For the text-containing cell, return its midpoint in (X, Y) coordinate format. 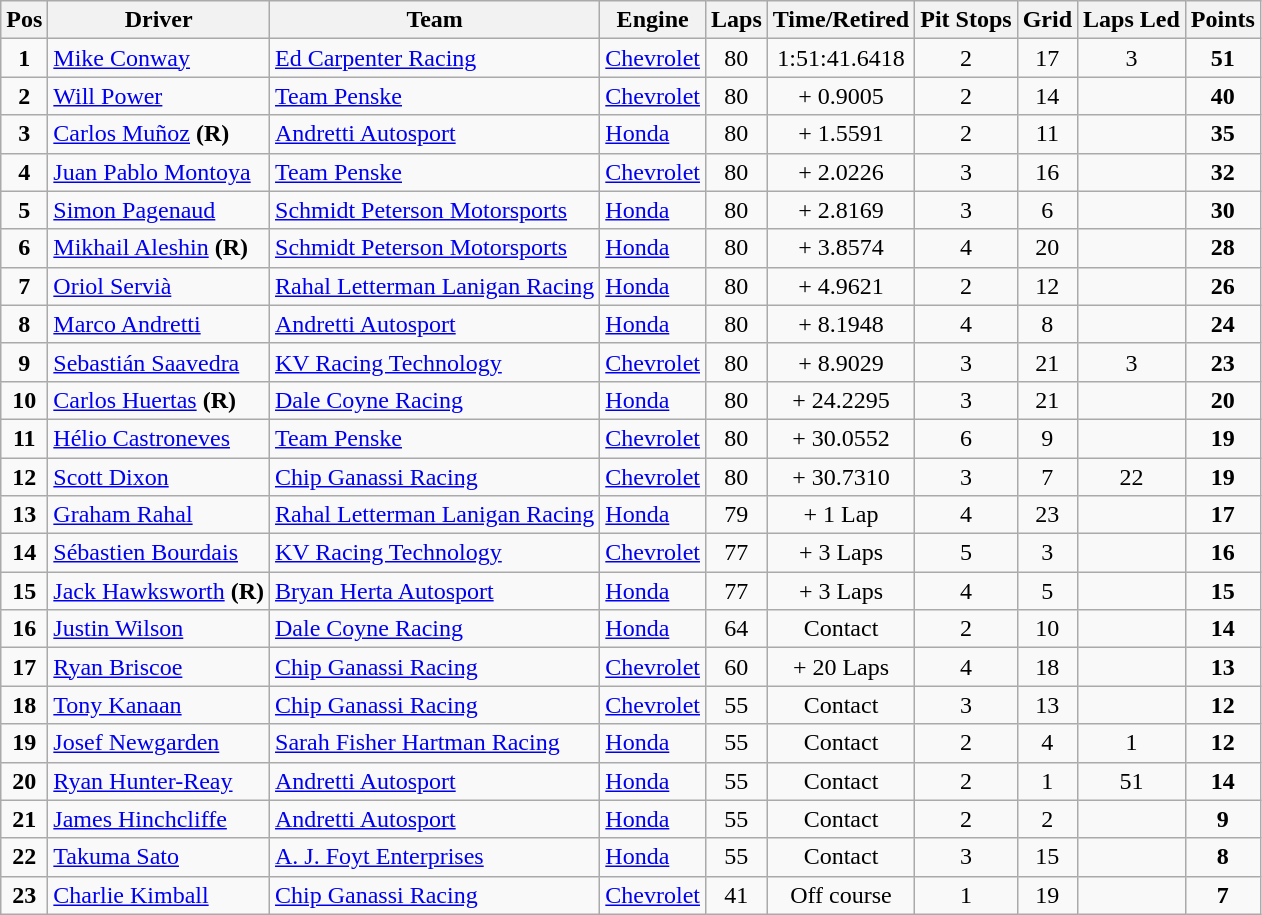
Marco Andretti (159, 324)
1:51:41.6418 (840, 58)
Laps Led (1132, 20)
24 (1222, 324)
Ryan Hunter-Reay (159, 781)
Hélio Castroneves (159, 438)
+ 1 Lap (840, 515)
Time/Retired (840, 20)
Justin Wilson (159, 629)
Carlos Huertas (R) (159, 400)
40 (1222, 96)
28 (1222, 248)
Mikhail Aleshin (R) (159, 248)
79 (736, 515)
Sebastián Saavedra (159, 362)
Team (435, 20)
+ 24.2295 (840, 400)
Scott Dixon (159, 477)
Points (1222, 20)
Ed Carpenter Racing (435, 58)
Graham Rahal (159, 515)
+ 0.9005 (840, 96)
Mike Conway (159, 58)
Driver (159, 20)
Oriol Servià (159, 286)
Josef Newgarden (159, 743)
Bryan Herta Autosport (435, 591)
+ 8.9029 (840, 362)
A. J. Foyt Enterprises (435, 857)
Juan Pablo Montoya (159, 172)
Off course (840, 895)
Laps (736, 20)
+ 3.8574 (840, 248)
32 (1222, 172)
+ 2.8169 (840, 210)
30 (1222, 210)
Takuma Sato (159, 857)
Sébastien Bourdais (159, 553)
Tony Kanaan (159, 705)
+ 4.9621 (840, 286)
Engine (653, 20)
+ 8.1948 (840, 324)
Ryan Briscoe (159, 667)
35 (1222, 134)
Carlos Muñoz (R) (159, 134)
Pit Stops (966, 20)
64 (736, 629)
+ 20 Laps (840, 667)
26 (1222, 286)
60 (736, 667)
41 (736, 895)
Sarah Fisher Hartman Racing (435, 743)
Pos (24, 20)
+ 30.7310 (840, 477)
+ 2.0226 (840, 172)
Jack Hawksworth (R) (159, 591)
James Hinchcliffe (159, 819)
+ 30.0552 (840, 438)
Charlie Kimball (159, 895)
Grid (1047, 20)
Will Power (159, 96)
Simon Pagenaud (159, 210)
+ 1.5591 (840, 134)
